Search for the cell housing the specified text and yield its [x, y] center coordinate. 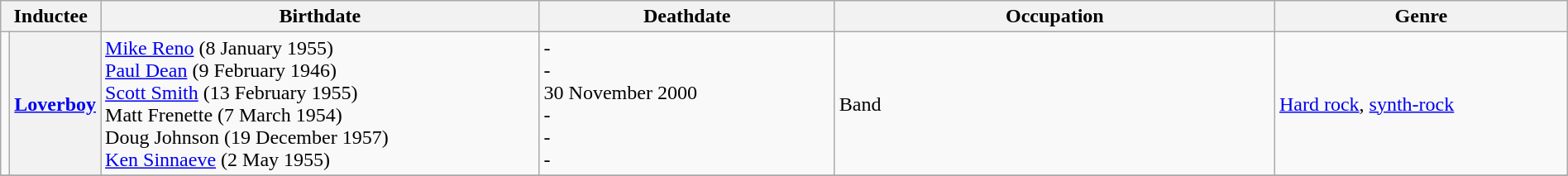
Occupation [1054, 17]
Birthdate [321, 17]
Deathdate [686, 17]
Inductee [51, 17]
Genre [1421, 17]
Loverboy [55, 104]
Band [1054, 104]
Hard rock, synth-rock [1421, 104]
- - 30 November 2000 - - - [686, 104]
